Return [x, y] of the center of cell containing provided text 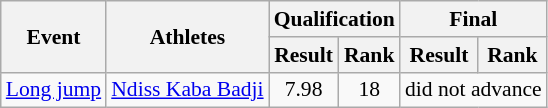
18 [370, 90]
Ndiss Kaba Badji [187, 90]
Final [474, 19]
7.98 [304, 90]
Qualification [334, 19]
Athletes [187, 36]
Long jump [54, 90]
Event [54, 36]
did not advance [474, 90]
